Capture the cell that displays the provided text and extract its [x, y] central coordinate. 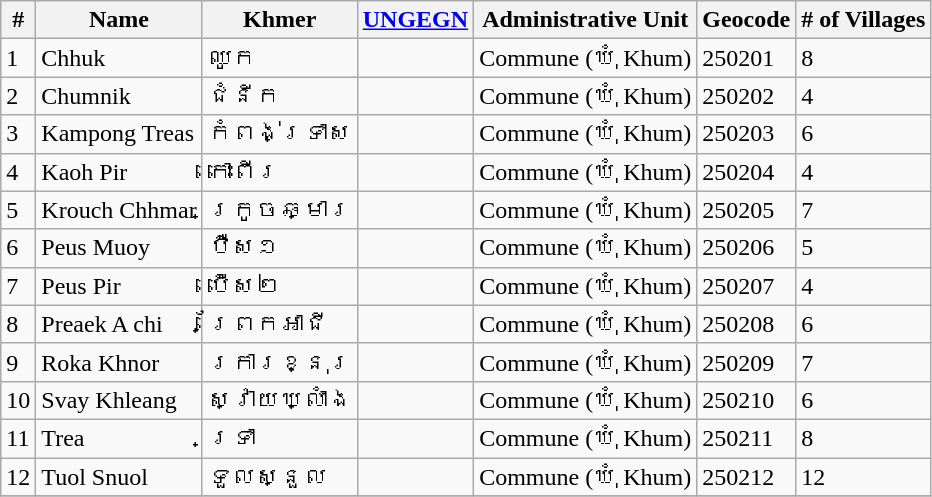
Krouch Chhmar [119, 210]
250205 [746, 210]
250209 [746, 362]
1 [18, 58]
Name [119, 20]
ទួលស្នួល [280, 477]
250204 [746, 172]
Kampong Treas [119, 134]
# [18, 20]
# of Villages [864, 20]
9 [18, 362]
កោះពីរ [280, 172]
រការខ្នុរ [280, 362]
Peus Muoy [119, 248]
Administrative Unit [586, 20]
250201 [746, 58]
250206 [746, 248]
250207 [746, 286]
250208 [746, 324]
250211 [746, 438]
ប៉ើស២ [280, 286]
Roka Khnor [119, 362]
2 [18, 96]
ព្រែកអាជី [280, 324]
10 [18, 400]
UNGEGN [415, 20]
Preaek A chi [119, 324]
កំពង់ទ្រាស [280, 134]
ជំនីក [280, 96]
Chumnik [119, 96]
250202 [746, 96]
Geocode [746, 20]
ឈូក [280, 58]
ស្វាយឃ្លាំង [280, 400]
Tuol Snuol [119, 477]
250203 [746, 134]
ប៉ឺស១ [280, 248]
ក្រូចឆ្មារ [280, 210]
Trea [119, 438]
Chhuk [119, 58]
3 [18, 134]
ទ្រា [280, 438]
250212 [746, 477]
Khmer [280, 20]
Kaoh Pir [119, 172]
Svay Khleang [119, 400]
11 [18, 438]
Peus Pir [119, 286]
250210 [746, 400]
